Scan for the cell matching the given text and deliver its (X, Y) coordinate at center. 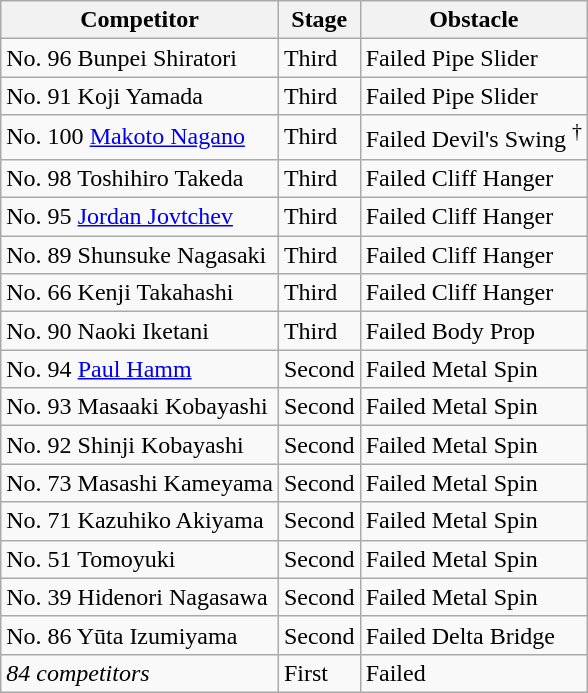
No. 86 Yūta Izumiyama (140, 635)
No. 92 Shinji Kobayashi (140, 445)
No. 73 Masashi Kameyama (140, 483)
No. 89 Shunsuke Nagasaki (140, 255)
No. 98 Toshihiro Takeda (140, 178)
No. 93 Masaaki Kobayashi (140, 407)
No. 90 Naoki Iketani (140, 331)
Failed (474, 673)
No. 66 Kenji Takahashi (140, 293)
Stage (319, 20)
Competitor (140, 20)
Failed Devil's Swing † (474, 138)
No. 51 Tomoyuki (140, 559)
Obstacle (474, 20)
Failed Body Prop (474, 331)
No. 100 Makoto Nagano (140, 138)
No. 96 Bunpei Shiratori (140, 58)
84 competitors (140, 673)
First (319, 673)
No. 91 Koji Yamada (140, 96)
No. 94 Paul Hamm (140, 369)
No. 39 Hidenori Nagasawa (140, 597)
Failed Delta Bridge (474, 635)
No. 95 Jordan Jovtchev (140, 217)
No. 71 Kazuhiko Akiyama (140, 521)
